Locate the cell with the specified text and output its (X, Y) center coordinate. 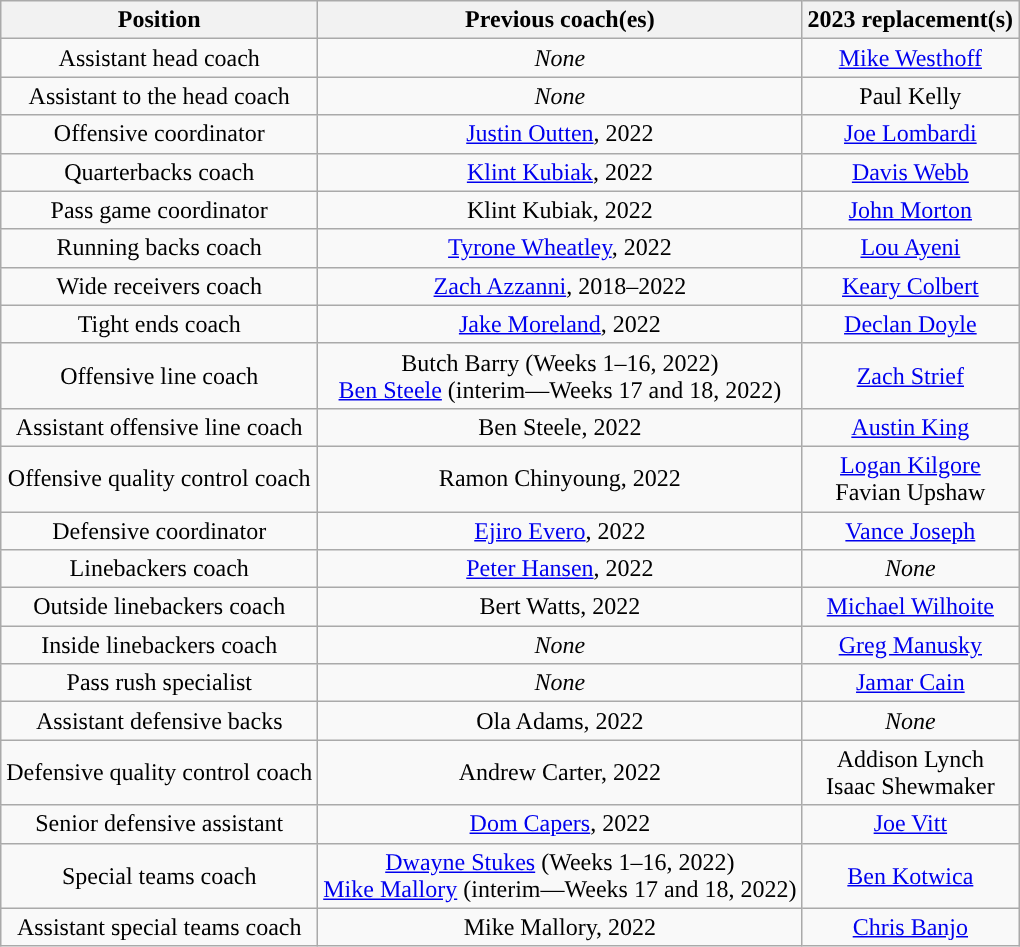
Running backs coach (160, 248)
Special teams coach (160, 876)
Senior defensive assistant (160, 824)
Austin King (910, 427)
Pass game coordinator (160, 210)
2023 replacement(s) (910, 20)
Assistant offensive line coach (160, 427)
Chris Banjo (910, 927)
Joe Vitt (910, 824)
Joe Lombardi (910, 134)
Ejiro Evero, 2022 (560, 531)
Tyrone Wheatley, 2022 (560, 248)
Dom Capers, 2022 (560, 824)
Ben Steele, 2022 (560, 427)
Butch Barry (Weeks 1–16, 2022)Ben Steele (interim—Weeks 17 and 18, 2022) (560, 376)
Ola Adams, 2022 (560, 721)
Assistant special teams coach (160, 927)
Zach Azzanni, 2018–2022 (560, 286)
Ramon Chinyoung, 2022 (560, 478)
Previous coach(es) (560, 20)
Defensive coordinator (160, 531)
Greg Manusky (910, 645)
Tight ends coach (160, 324)
Offensive coordinator (160, 134)
Addison LynchIsaac Shewmaker (910, 772)
Lou Ayeni (910, 248)
Offensive line coach (160, 376)
Outside linebackers coach (160, 607)
Assistant head coach (160, 58)
Logan KilgoreFavian Upshaw (910, 478)
Dwayne Stukes (Weeks 1–16, 2022)Mike Mallory (interim—Weeks 17 and 18, 2022) (560, 876)
Vance Joseph (910, 531)
Pass rush specialist (160, 683)
Andrew Carter, 2022 (560, 772)
Assistant defensive backs (160, 721)
Jake Moreland, 2022 (560, 324)
Jamar Cain (910, 683)
Declan Doyle (910, 324)
Paul Kelly (910, 96)
Wide receivers coach (160, 286)
Keary Colbert (910, 286)
Position (160, 20)
Davis Webb (910, 172)
Zach Strief (910, 376)
Peter Hansen, 2022 (560, 569)
Assistant to the head coach (160, 96)
Inside linebackers coach (160, 645)
Mike Mallory, 2022 (560, 927)
Quarterbacks coach (160, 172)
Michael Wilhoite (910, 607)
Ben Kotwica (910, 876)
Mike Westhoff (910, 58)
John Morton (910, 210)
Defensive quality control coach (160, 772)
Linebackers coach (160, 569)
Bert Watts, 2022 (560, 607)
Offensive quality control coach (160, 478)
Justin Outten, 2022 (560, 134)
